Search for the cell housing the specified text and yield its [x, y] center coordinate. 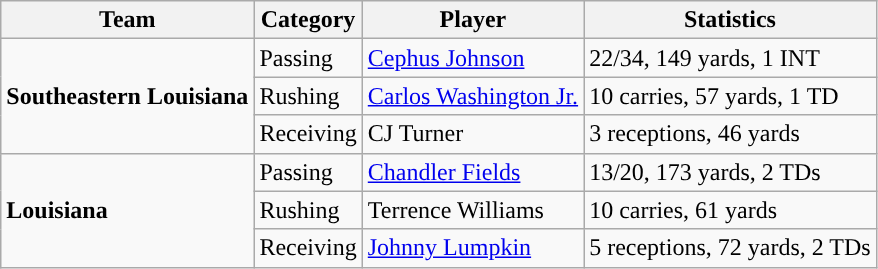
22/34, 149 yards, 1 INT [730, 58]
3 receptions, 46 yards [730, 134]
Carlos Washington Jr. [472, 96]
Cephus Johnson [472, 58]
13/20, 173 yards, 2 TDs [730, 172]
CJ Turner [472, 134]
Player [472, 20]
Johnny Lumpkin [472, 248]
Terrence Williams [472, 210]
Louisiana [128, 210]
10 carries, 57 yards, 1 TD [730, 96]
Statistics [730, 20]
5 receptions, 72 yards, 2 TDs [730, 248]
10 carries, 61 yards [730, 210]
Category [308, 20]
Southeastern Louisiana [128, 96]
Team [128, 20]
Chandler Fields [472, 172]
